For the text-containing cell, return its midpoint in [X, Y] coordinate format. 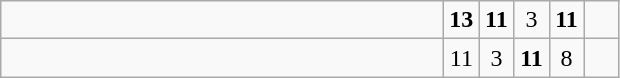
8 [566, 58]
13 [462, 20]
